Search for the cell housing the specified text and yield its (x, y) center coordinate. 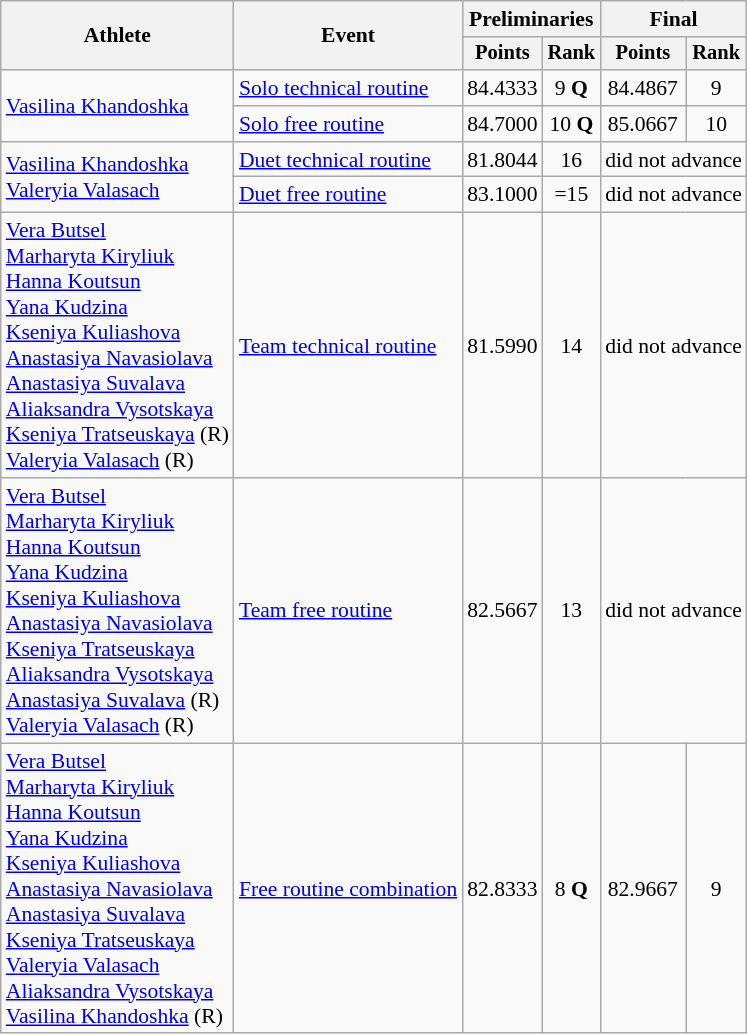
82.9667 (642, 888)
14 (572, 346)
Event (348, 36)
Duet free routine (348, 195)
Solo free routine (348, 124)
10 Q (572, 124)
Team technical routine (348, 346)
Vasilina Khandoshka (118, 106)
Final (674, 19)
84.4867 (642, 88)
81.8044 (502, 160)
82.8333 (502, 888)
Athlete (118, 36)
=15 (572, 195)
85.0667 (642, 124)
Team free routine (348, 610)
Preliminaries (531, 19)
Solo technical routine (348, 88)
Free routine combination (348, 888)
Vasilina KhandoshkaValeryia Valasach (118, 178)
83.1000 (502, 195)
16 (572, 160)
84.4333 (502, 88)
82.5667 (502, 610)
13 (572, 610)
10 (716, 124)
84.7000 (502, 124)
Duet technical routine (348, 160)
8 Q (572, 888)
9 Q (572, 88)
81.5990 (502, 346)
